Determine the [X, Y] coordinate at the center of the cell enclosing the given text.  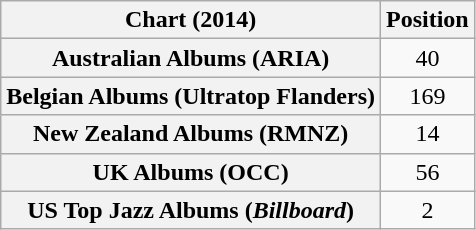
Chart (2014) [191, 20]
Belgian Albums (Ultratop Flanders) [191, 96]
169 [428, 96]
56 [428, 172]
Australian Albums (ARIA) [191, 58]
40 [428, 58]
Position [428, 20]
14 [428, 134]
New Zealand Albums (RMNZ) [191, 134]
UK Albums (OCC) [191, 172]
2 [428, 210]
US Top Jazz Albums (Billboard) [191, 210]
